Find where the given text appears and provide that cell's center as [X, Y] coordinate. 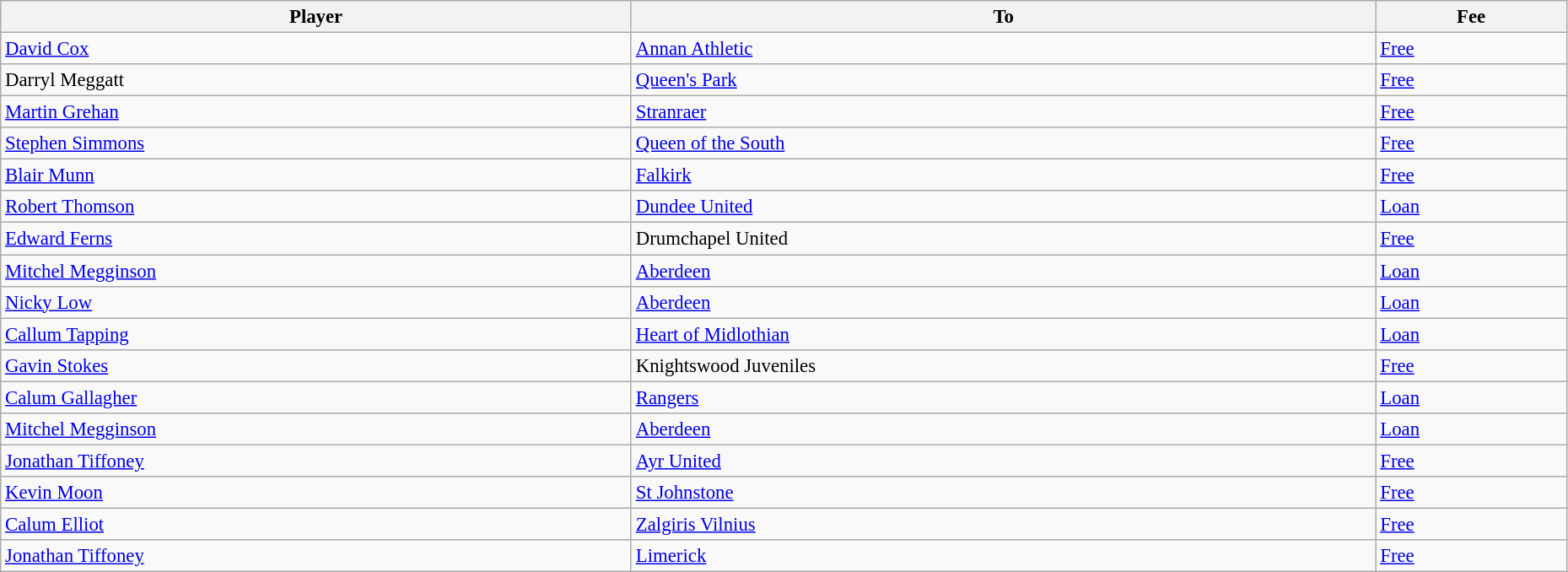
St Johnstone [1003, 493]
Annan Athletic [1003, 49]
Kevin Moon [316, 493]
Queen of the South [1003, 143]
Heart of Midlothian [1003, 334]
Limerick [1003, 556]
Gavin Stokes [316, 365]
Calum Gallagher [316, 397]
Callum Tapping [316, 334]
Martin Grehan [316, 112]
Stephen Simmons [316, 143]
Falkirk [1003, 175]
Edward Ferns [316, 239]
Ayr United [1003, 461]
Dundee United [1003, 207]
Queen's Park [1003, 80]
Blair Munn [316, 175]
David Cox [316, 49]
Knightswood Juveniles [1003, 365]
To [1003, 17]
Drumchapel United [1003, 239]
Stranraer [1003, 112]
Robert Thomson [316, 207]
Fee [1471, 17]
Zalgiris Vilnius [1003, 524]
Rangers [1003, 397]
Darryl Meggatt [316, 80]
Player [316, 17]
Nicky Low [316, 302]
Calum Elliot [316, 524]
